Provide the [x, y] coordinate of the cell's center where the given text is located.  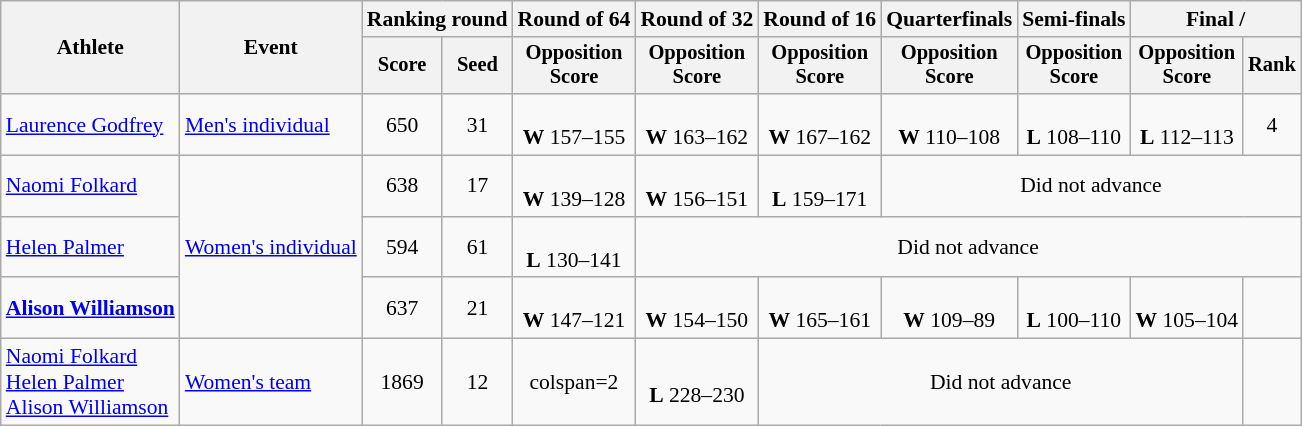
W 109–89 [949, 308]
Rank [1272, 66]
Round of 64 [574, 19]
Quarterfinals [949, 19]
W 147–121 [574, 308]
17 [477, 186]
W 165–161 [820, 308]
4 [1272, 124]
W 139–128 [574, 186]
colspan=2 [574, 382]
Laurence Godfrey [90, 124]
W 163–162 [696, 124]
W 105–104 [1186, 308]
Score [402, 66]
W 167–162 [820, 124]
W 156–151 [696, 186]
W 110–108 [949, 124]
L 100–110 [1074, 308]
1869 [402, 382]
Seed [477, 66]
21 [477, 308]
Alison Williamson [90, 308]
Helen Palmer [90, 248]
L 130–141 [574, 248]
L 228–230 [696, 382]
Women's team [271, 382]
637 [402, 308]
Semi-finals [1074, 19]
638 [402, 186]
Final / [1215, 19]
Event [271, 48]
61 [477, 248]
Naomi FolkardHelen PalmerAlison Williamson [90, 382]
Naomi Folkard [90, 186]
L 159–171 [820, 186]
Round of 16 [820, 19]
L 112–113 [1186, 124]
L 108–110 [1074, 124]
W 157–155 [574, 124]
Athlete [90, 48]
594 [402, 248]
650 [402, 124]
Women's individual [271, 248]
Men's individual [271, 124]
31 [477, 124]
Round of 32 [696, 19]
W 154–150 [696, 308]
12 [477, 382]
Ranking round [438, 19]
